Find where the given text appears and provide that cell's center as [X, Y] coordinate. 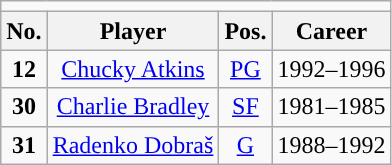
G [246, 145]
Pos. [246, 31]
No. [24, 31]
SF [246, 107]
Charlie Bradley [133, 107]
12 [24, 69]
Chucky Atkins [133, 69]
Player [133, 31]
1992–1996 [332, 69]
31 [24, 145]
1988–1992 [332, 145]
1981–1985 [332, 107]
30 [24, 107]
Radenko Dobraš [133, 145]
PG [246, 69]
Career [332, 31]
